Extract the (x, y) coordinate from the center of the cell holding the provided text.  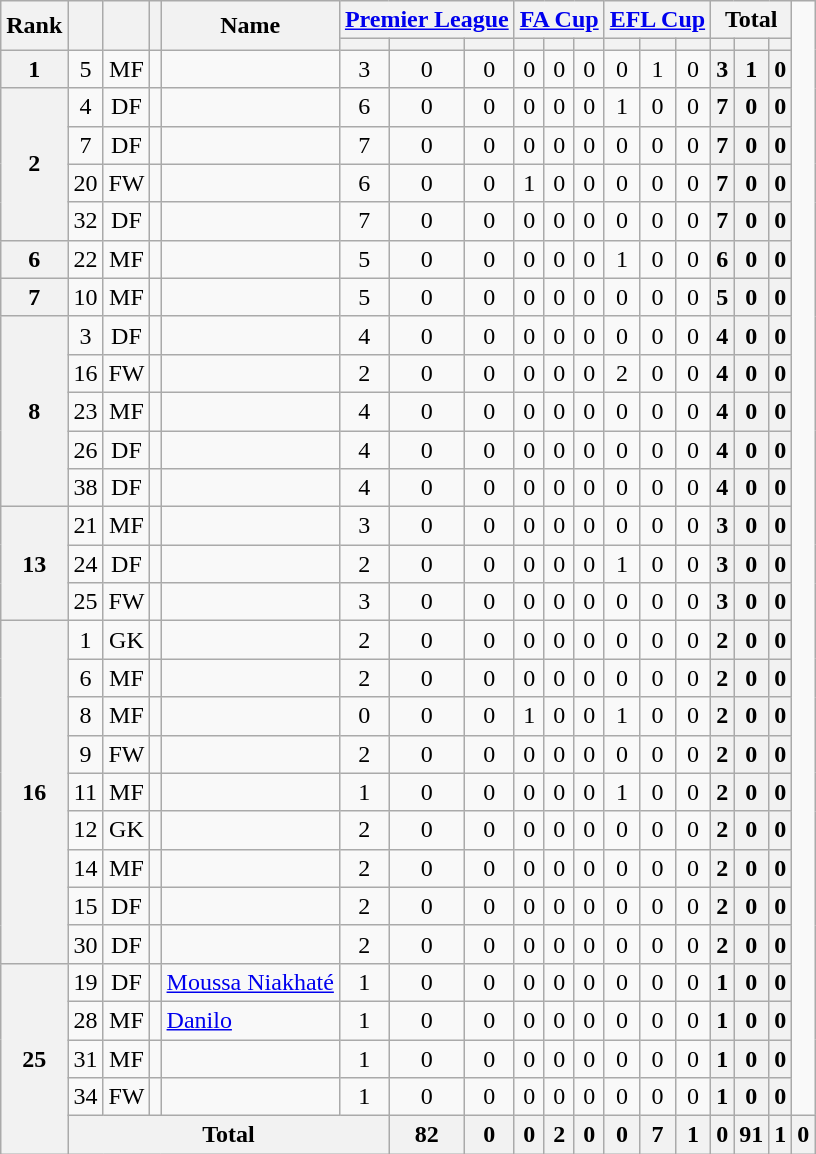
82 (426, 1135)
Danilo (250, 1020)
EFL Cup (657, 20)
Premier League (426, 20)
24 (86, 564)
32 (86, 221)
Name (250, 26)
9 (86, 754)
Moussa Niakhaté (250, 982)
11 (86, 792)
19 (86, 982)
31 (86, 1059)
23 (86, 411)
FA Cup (559, 20)
22 (86, 259)
28 (86, 1020)
21 (86, 526)
Rank (34, 26)
26 (86, 449)
34 (86, 1097)
12 (86, 830)
15 (86, 906)
30 (86, 944)
91 (752, 1135)
10 (86, 297)
20 (86, 183)
13 (34, 564)
14 (86, 868)
38 (86, 488)
